Detect which cell encompasses the target text, then output its (X, Y) center coordinate. 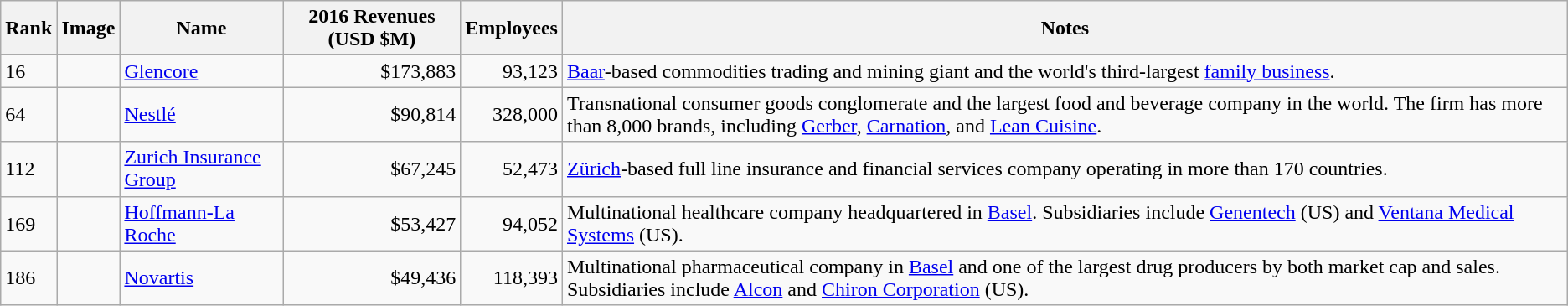
Image (89, 29)
$49,436 (372, 278)
Employees (512, 29)
Hoffmann-La Roche (201, 223)
186 (28, 278)
94,052 (512, 223)
Nestlé (201, 114)
Zurich Insurance Group (201, 169)
328,000 (512, 114)
52,473 (512, 169)
Name (201, 29)
169 (28, 223)
93,123 (512, 71)
$90,814 (372, 114)
Glencore (201, 71)
Multinational healthcare company headquartered in Basel. Subsidiaries include Genentech (US) and Ventana Medical Systems (US). (1065, 223)
112 (28, 169)
2016 Revenues (USD $M) (372, 29)
16 (28, 71)
64 (28, 114)
Zürich-based full line insurance and financial services company operating in more than 170 countries. (1065, 169)
$53,427 (372, 223)
Notes (1065, 29)
Rank (28, 29)
$67,245 (372, 169)
Novartis (201, 278)
118,393 (512, 278)
Baar-based commodities trading and mining giant and the world's third-largest family business. (1065, 71)
$173,883 (372, 71)
